Provide the (X, Y) coordinate of the cell's center where the given text is located.  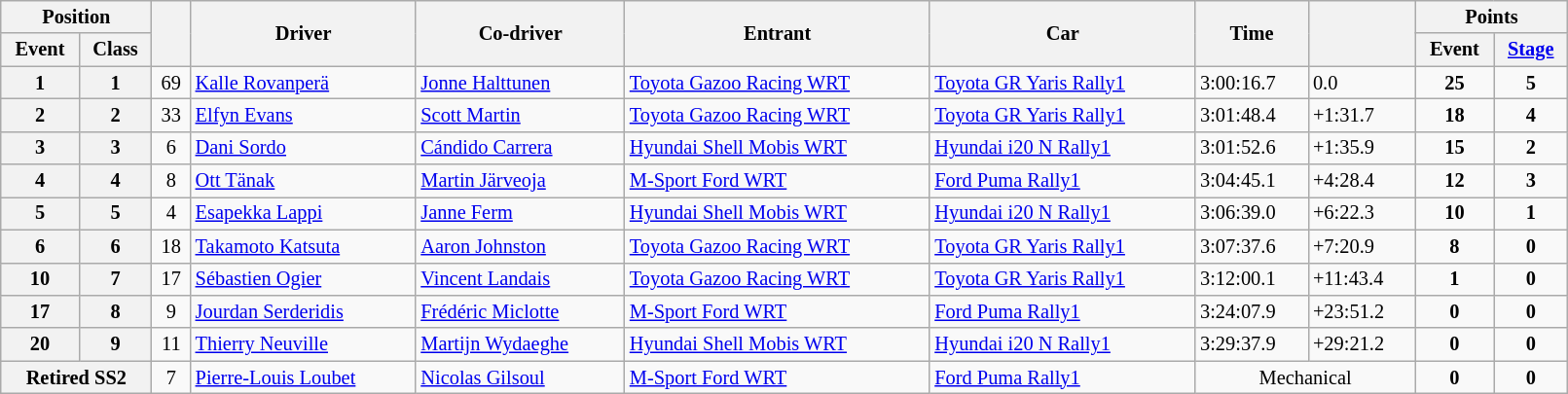
33 (171, 115)
Martijn Wydaeghe (520, 344)
+6:22.3 (1362, 213)
Retired SS2 (76, 377)
+7:20.9 (1362, 246)
Janne Ferm (520, 213)
12 (1454, 181)
Martin Järveoja (520, 181)
+11:43.4 (1362, 279)
Driver (304, 33)
3:07:37.6 (1252, 246)
Ott Tänak (304, 181)
Car (1063, 33)
Aaron Johnston (520, 246)
Kalle Rovanperä (304, 83)
3:29:37.9 (1252, 344)
Class (115, 50)
11 (171, 344)
Cándido Carrera (520, 148)
+29:21.2 (1362, 344)
3:06:39.0 (1252, 213)
Scott Martin (520, 115)
Mechanical (1305, 377)
3:04:45.1 (1252, 181)
+1:31.7 (1362, 115)
Frédéric Miclotte (520, 311)
69 (171, 83)
Position (76, 17)
Jonne Halttunen (520, 83)
+23:51.2 (1362, 311)
0.0 (1362, 83)
Points (1491, 17)
Takamoto Katsuta (304, 246)
Entrant (777, 33)
Esapekka Lappi (304, 213)
3:24:07.9 (1252, 311)
Time (1252, 33)
+4:28.4 (1362, 181)
Stage (1531, 50)
Elfyn Evans (304, 115)
Nicolas Gilsoul (520, 377)
25 (1454, 83)
3:00:16.7 (1252, 83)
Dani Sordo (304, 148)
Co-driver (520, 33)
Thierry Neuville (304, 344)
15 (1454, 148)
20 (41, 344)
3:01:48.4 (1252, 115)
3:01:52.6 (1252, 148)
Jourdan Serderidis (304, 311)
3:12:00.1 (1252, 279)
Sébastien Ogier (304, 279)
Pierre-Louis Loubet (304, 377)
+1:35.9 (1362, 148)
Vincent Landais (520, 279)
